From the cell containing the given text, extract its center point as (x, y) coordinate. 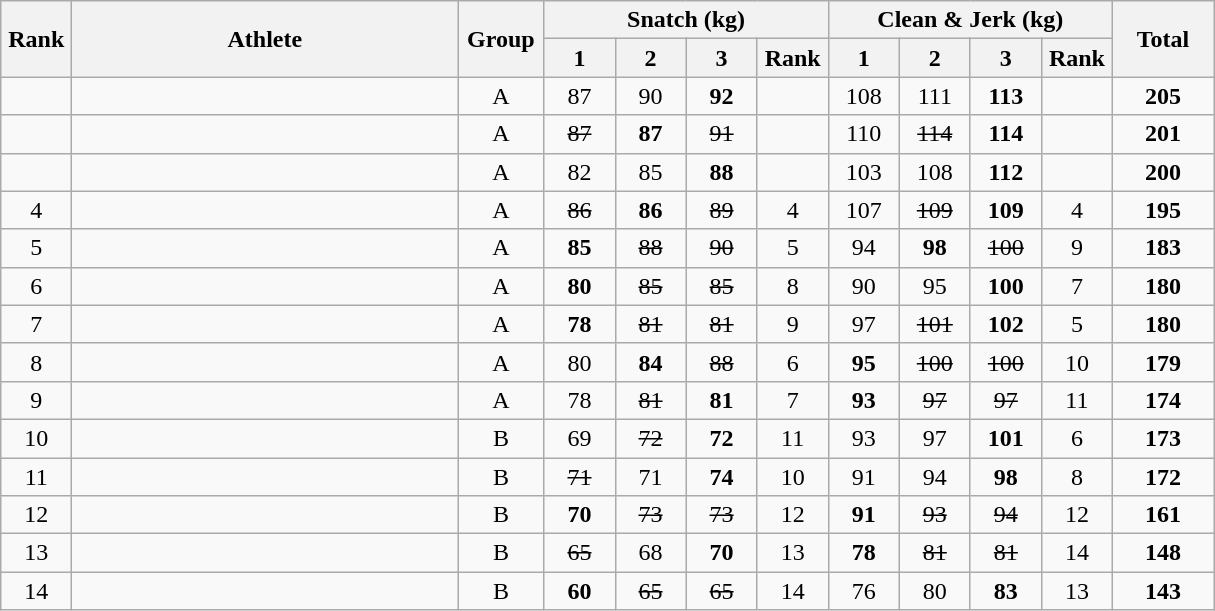
69 (580, 438)
82 (580, 172)
89 (722, 210)
76 (864, 591)
68 (650, 553)
143 (1162, 591)
Snatch (kg) (686, 20)
92 (722, 96)
Clean & Jerk (kg) (970, 20)
107 (864, 210)
84 (650, 362)
161 (1162, 515)
Total (1162, 39)
179 (1162, 362)
111 (934, 96)
74 (722, 477)
200 (1162, 172)
83 (1006, 591)
110 (864, 134)
195 (1162, 210)
173 (1162, 438)
183 (1162, 248)
113 (1006, 96)
Group (501, 39)
60 (580, 591)
102 (1006, 324)
205 (1162, 96)
172 (1162, 477)
Athlete (265, 39)
148 (1162, 553)
174 (1162, 400)
201 (1162, 134)
112 (1006, 172)
103 (864, 172)
